Determine the [x, y] coordinate at the center of the cell enclosing the given text.  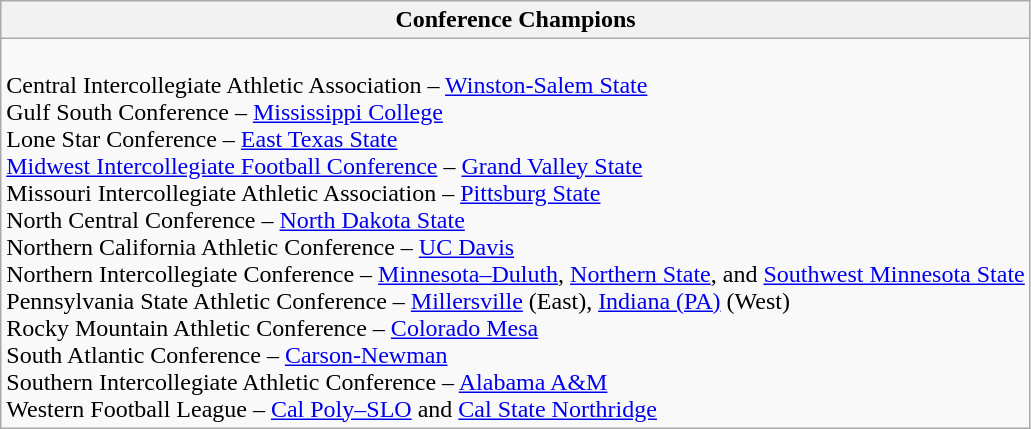
Conference Champions [516, 20]
